Detect which cell encompasses the target text, then output its (x, y) center coordinate. 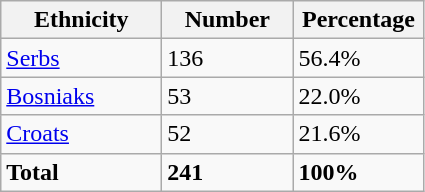
53 (228, 96)
Serbs (82, 58)
Ethnicity (82, 20)
Number (228, 20)
241 (228, 172)
Percentage (358, 20)
22.0% (358, 96)
52 (228, 134)
Total (82, 172)
Croats (82, 134)
56.4% (358, 58)
21.6% (358, 134)
Bosniaks (82, 96)
100% (358, 172)
136 (228, 58)
